Scan for the cell matching the given text and deliver its [x, y] coordinate at center. 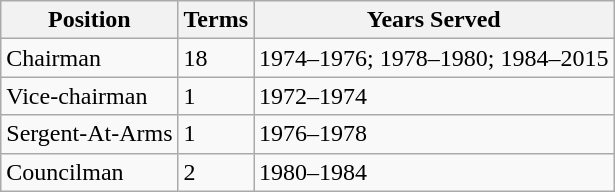
Years Served [434, 20]
1972–1974 [434, 96]
Vice-chairman [90, 96]
Councilman [90, 172]
Chairman [90, 58]
2 [216, 172]
Position [90, 20]
Terms [216, 20]
1980–1984 [434, 172]
18 [216, 58]
1976–1978 [434, 134]
Sergent-At-Arms [90, 134]
1974–1976; 1978–1980; 1984–2015 [434, 58]
